Extract the (X, Y) coordinate from the center of the cell holding the provided text.  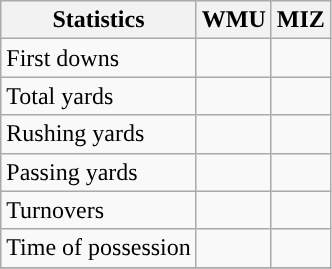
WMU (234, 20)
Statistics (99, 20)
Rushing yards (99, 134)
Turnovers (99, 210)
MIZ (300, 20)
Passing yards (99, 172)
Time of possession (99, 248)
First downs (99, 58)
Total yards (99, 96)
